Scan for the cell matching the given text and deliver its [x, y] coordinate at center. 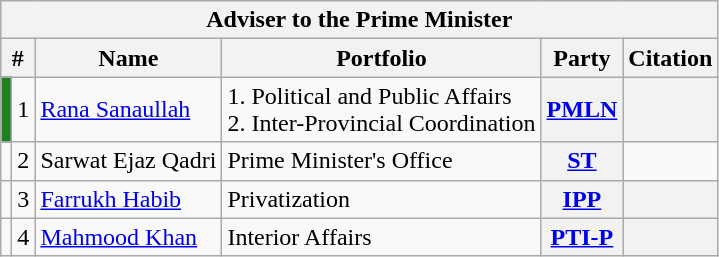
Rana Sanaullah [128, 110]
# [18, 58]
PMLN [582, 110]
Portfolio [382, 58]
Adviser to the Prime Minister [360, 20]
4 [24, 237]
ST [582, 161]
Citation [670, 58]
IPP [582, 199]
Prime Minister's Office [382, 161]
Privatization [382, 199]
Interior Affairs [382, 237]
Party [582, 58]
PTI-P [582, 237]
Mahmood Khan [128, 237]
1. Political and Public Affairs2. Inter-Provincial Coordination [382, 110]
2 [24, 161]
1 [24, 110]
3 [24, 199]
Farrukh Habib [128, 199]
Name [128, 58]
Sarwat Ejaz Qadri [128, 161]
